Search for the cell housing the specified text and yield its [X, Y] center coordinate. 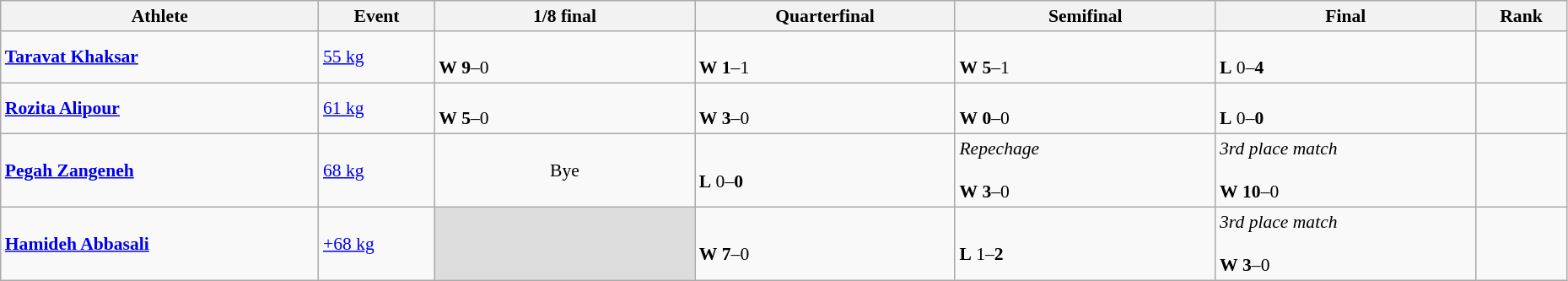
3rd place matchW 10–0 [1346, 170]
Pegah Zangeneh [160, 170]
W 0–0 [1085, 108]
Athlete [160, 16]
61 kg [376, 108]
Rank [1522, 16]
W 9–0 [565, 57]
Taravat Khaksar [160, 57]
Bye [565, 170]
Final [1346, 16]
L 0–4 [1346, 57]
Rozita Alipour [160, 108]
RepechageW 3–0 [1085, 170]
W 5–1 [1085, 57]
1/8 final [565, 16]
68 kg [376, 170]
+68 kg [376, 245]
W 1–1 [825, 57]
W 3–0 [825, 108]
W 7–0 [825, 245]
W 5–0 [565, 108]
Event [376, 16]
L 1–2 [1085, 245]
Quarterfinal [825, 16]
Hamideh Abbasali [160, 245]
55 kg [376, 57]
3rd place matchW 3–0 [1346, 245]
Semifinal [1085, 16]
